Output the [x, y] coordinate of the center of the cell containing the given text.  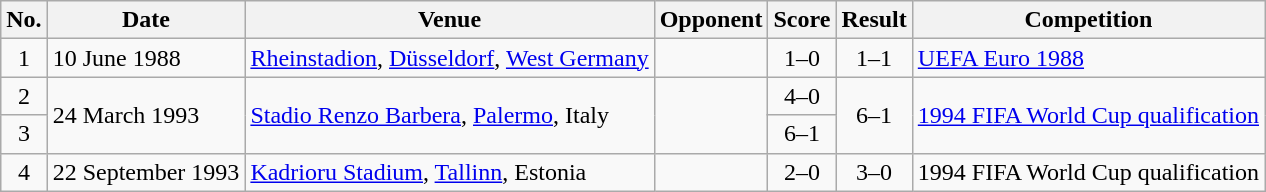
3–0 [874, 172]
2–0 [802, 172]
Venue [450, 20]
1–0 [802, 58]
Result [874, 20]
Rheinstadion, Düsseldorf, West Germany [450, 58]
Date [146, 20]
22 September 1993 [146, 172]
1 [24, 58]
3 [24, 134]
1–1 [874, 58]
4–0 [802, 96]
2 [24, 96]
10 June 1988 [146, 58]
No. [24, 20]
Stadio Renzo Barbera, Palermo, Italy [450, 115]
Competition [1088, 20]
4 [24, 172]
Opponent [711, 20]
Kadrioru Stadium, Tallinn, Estonia [450, 172]
24 March 1993 [146, 115]
Score [802, 20]
UEFA Euro 1988 [1088, 58]
